Return (X, Y) of the center of cell containing provided text 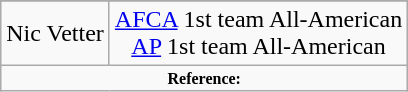
AFCA 1st team All-AmericanAP 1st team All-American (258, 34)
Reference: (204, 78)
Nic Vetter (56, 34)
